For the text-containing cell, return its midpoint in (x, y) coordinate format. 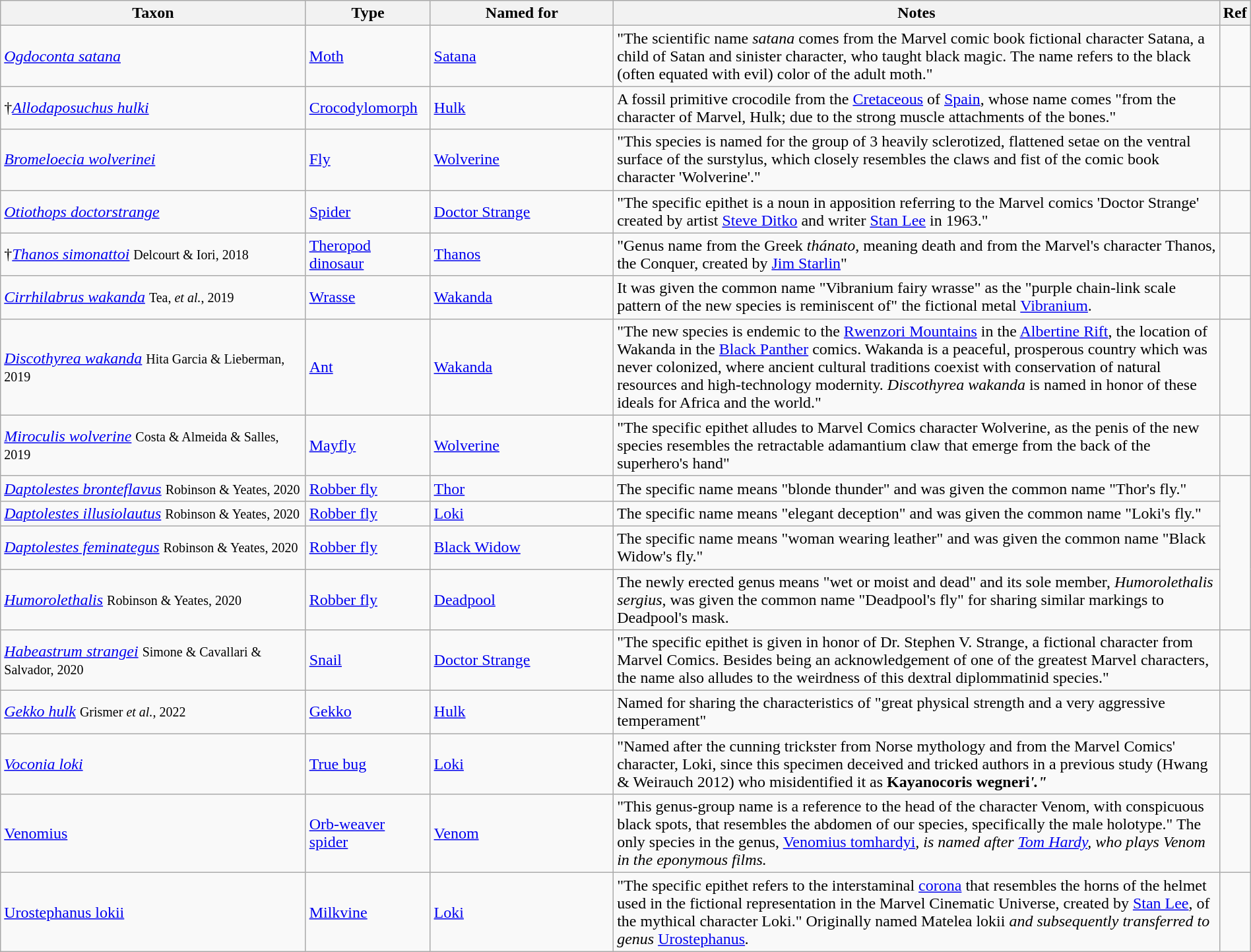
Gekko (368, 713)
Cirrhilabrus wakanda Tea, et al., 2019 (153, 297)
The specific name means "woman wearing leather" and was given the common name "Black Widow's fly." (917, 548)
Gekko hulk Grismer et al., 2022 (153, 713)
Ref (1235, 13)
Fly (368, 160)
Urostephanus lokii (153, 912)
Milkvine (368, 912)
The specific name means "elegant deception" and was given the common name "Loki's fly." (917, 513)
Black Widow (522, 548)
Habeastrum strangei Simone & Cavallari & Salvador, 2020 (153, 660)
Snail (368, 660)
Miroculis wolverine Costa & Almeida & Salles, 2019 (153, 445)
Thanos (522, 255)
Crocodylomorph (368, 108)
Daptolestes illusiolautus Robinson & Yeates, 2020 (153, 513)
†Thanos simonattoi Delcourt & Iori, 2018 (153, 255)
Spider (368, 211)
Named for sharing the characteristics of "great physical strength and a very aggressive temperament" (917, 713)
Daptolestes bronteflavus Robinson & Yeates, 2020 (153, 488)
Thor (522, 488)
Notes (917, 13)
Named for (522, 13)
Venom (522, 834)
Humorolethalis Robinson & Yeates, 2020 (153, 599)
Mayfly (368, 445)
Orb-weaver spider (368, 834)
Discothyrea wakanda Hita Garcia & Lieberman, 2019 (153, 367)
Satana (522, 56)
Theropod dinosaur (368, 255)
Deadpool (522, 599)
True bug (368, 764)
"Genus name from the Greek thánato, meaning death and from the Marvel's character Thanos, the Conquer, created by Jim Starlin" (917, 255)
Wrasse (368, 297)
Venomius (153, 834)
Bromeloecia wolverinei (153, 160)
Otiothops doctorstrange (153, 211)
Moth (368, 56)
Voconia loki (153, 764)
Daptolestes feminategus Robinson & Yeates, 2020 (153, 548)
The specific name means "blonde thunder" and was given the common name "Thor's fly." (917, 488)
†Allodaposuchus hulki (153, 108)
Ant (368, 367)
Taxon (153, 13)
Ogdoconta satana (153, 56)
Type (368, 13)
